From the cell containing the given text, extract its center point as [x, y] coordinate. 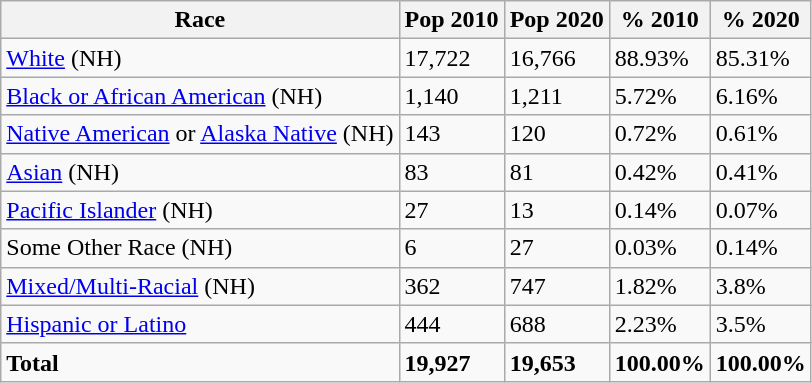
85.31% [760, 58]
17,722 [452, 58]
% 2010 [660, 20]
Pacific Islander (NH) [200, 210]
Some Other Race (NH) [200, 248]
0.42% [660, 172]
444 [452, 324]
19,653 [556, 362]
81 [556, 172]
88.93% [660, 58]
16,766 [556, 58]
Mixed/Multi-Racial (NH) [200, 286]
0.41% [760, 172]
688 [556, 324]
3.5% [760, 324]
143 [452, 134]
83 [452, 172]
% 2020 [760, 20]
362 [452, 286]
120 [556, 134]
Pop 2020 [556, 20]
Total [200, 362]
6 [452, 248]
1,140 [452, 96]
19,927 [452, 362]
5.72% [660, 96]
Race [200, 20]
2.23% [660, 324]
Black or African American (NH) [200, 96]
0.61% [760, 134]
0.07% [760, 210]
Pop 2010 [452, 20]
747 [556, 286]
0.03% [660, 248]
0.72% [660, 134]
White (NH) [200, 58]
Native American or Alaska Native (NH) [200, 134]
3.8% [760, 286]
1,211 [556, 96]
13 [556, 210]
Hispanic or Latino [200, 324]
Asian (NH) [200, 172]
6.16% [760, 96]
1.82% [660, 286]
